Search for the cell housing the specified text and yield its [X, Y] center coordinate. 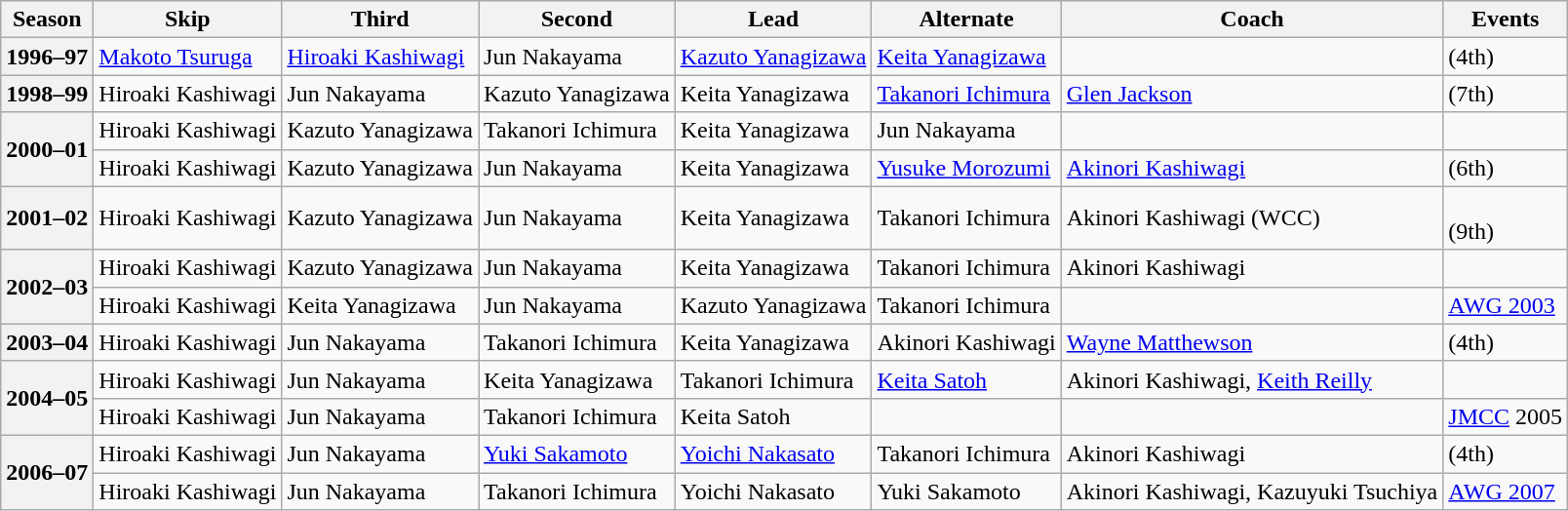
2002–03 [47, 287]
Season [47, 20]
(9th) [1506, 218]
Third [380, 20]
Akinori Kashiwagi, Kazuyuki Tsuchiya [1252, 491]
Wayne Matthewson [1252, 342]
2003–04 [47, 342]
(7th) [1506, 94]
Glen Jackson [1252, 94]
2006–07 [47, 472]
2001–02 [47, 218]
Events [1506, 20]
Second [577, 20]
AWG 2007 [1506, 491]
Lead [773, 20]
1996–97 [47, 57]
Yusuke Morozumi [966, 168]
1998–99 [47, 94]
Coach [1252, 20]
Akinori Kashiwagi (WCC) [1252, 218]
AWG 2003 [1506, 305]
Alternate [966, 20]
Makoto Tsuruga [187, 57]
Skip [187, 20]
2004–05 [47, 398]
2000–01 [47, 149]
(6th) [1506, 168]
Akinori Kashiwagi, Keith Reilly [1252, 379]
JMCC 2005 [1506, 416]
